Search for the cell housing the specified text and yield its [X, Y] center coordinate. 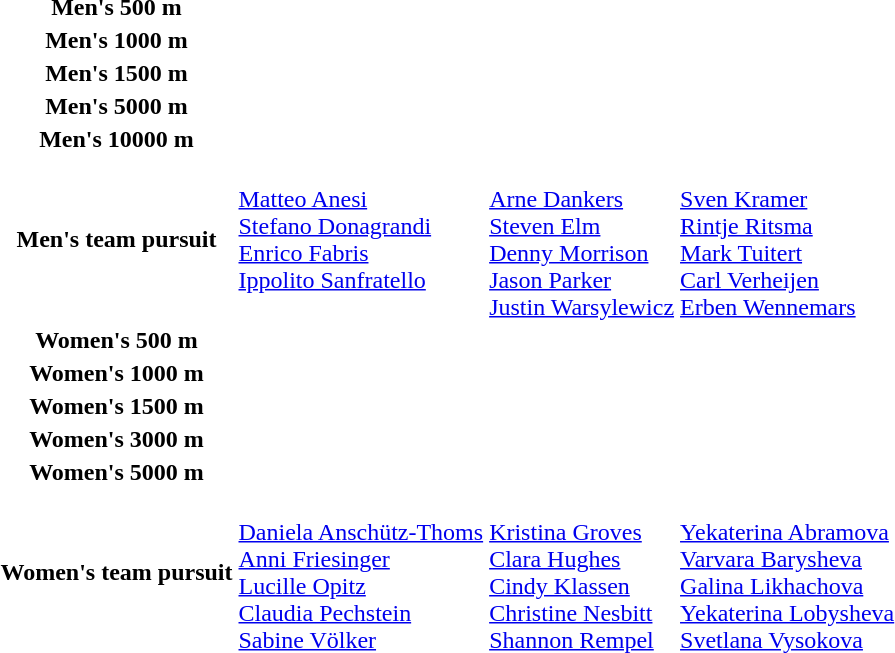
Arne DankersSteven ElmDenny MorrisonJason ParkerJustin Warsylewicz [582, 240]
Matteo Anesi Stefano DonagrandiEnrico FabrisIppolito Sanfratello [361, 240]
